From the cell containing the given text, extract its center point as [X, Y] coordinate. 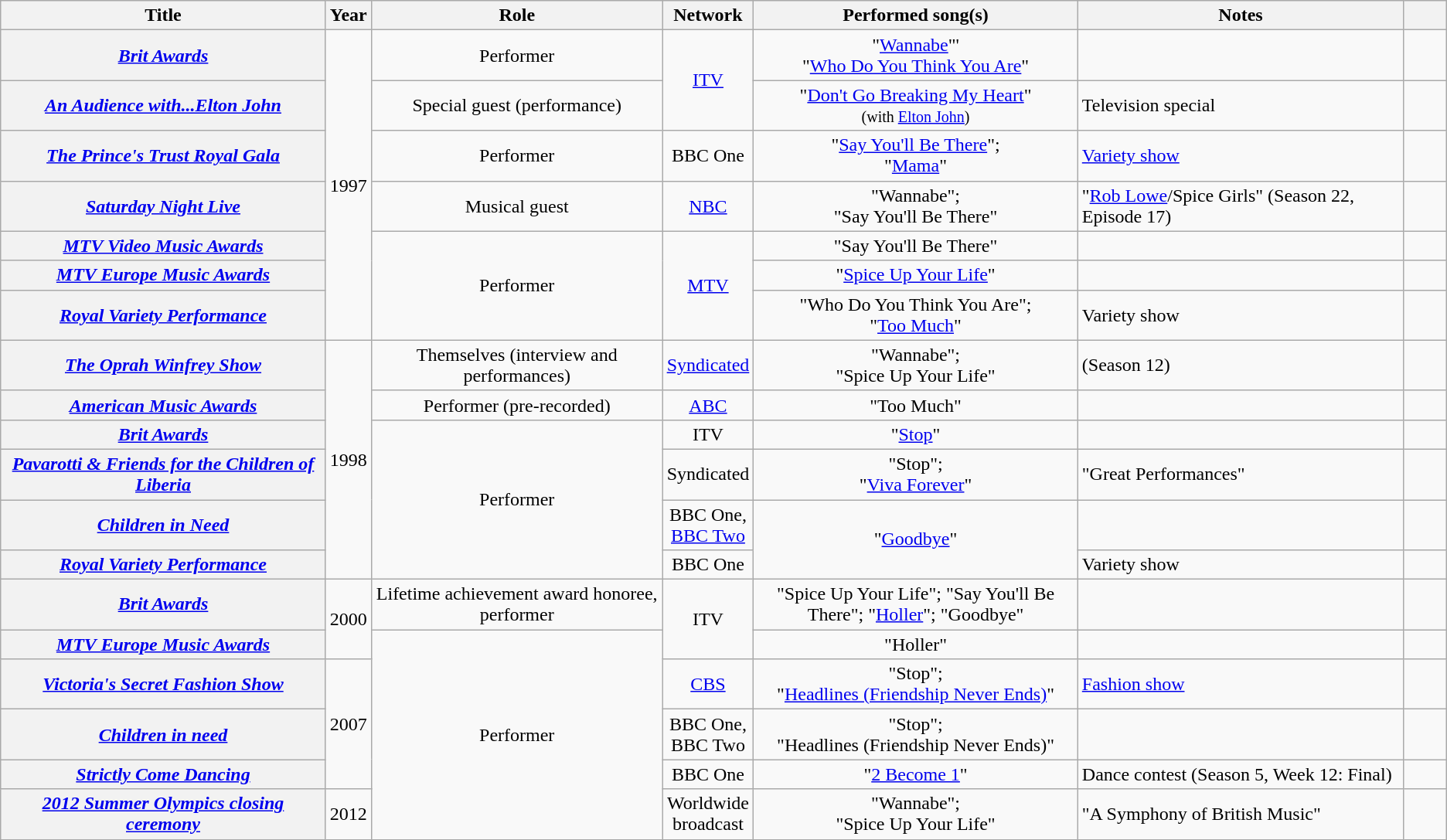
The Prince's Trust Royal Gala [164, 156]
Television special [1240, 105]
Worldwide broadcast [708, 814]
Special guest (performance) [516, 105]
Pavarotti & Friends for the Children of Liberia [164, 474]
Year [348, 15]
"Goodbye" [915, 539]
Saturday Night Live [164, 206]
The Oprah Winfrey Show [164, 365]
Victoria's Secret Fashion Show [164, 685]
Notes [1240, 15]
"Stop" [915, 434]
Performed song(s) [915, 15]
CBS [708, 685]
"Stop";"Viva Forever" [915, 474]
Children in Need [164, 524]
NBC [708, 206]
2007 [348, 724]
Musical guest [516, 206]
Performer (pre-recorded) [516, 405]
"Rob Lowe/Spice Girls" (Season 22, Episode 17) [1240, 206]
Lifetime achievement award honoree, performer [516, 604]
(Season 12) [1240, 365]
"Who Do You Think You Are";"Too Much" [915, 315]
"Wannabe"'"Who Do You Think You Are" [915, 56]
2012 Summer Olympics closing ceremony [164, 814]
"Holler" [915, 644]
2000 [348, 620]
American Music Awards [164, 405]
1997 [348, 185]
"Spice Up Your Life"; "Say You'll Be There"; "Holler"; "Goodbye" [915, 604]
Strictly Come Dancing [164, 774]
"Great Performances" [1240, 474]
An Audience with...Elton John [164, 105]
MTV Video Music Awards [164, 246]
"Say You'll Be There";"Mama" [915, 156]
Themselves (interview and performances) [516, 365]
"Wannabe";"Say You'll Be There" [915, 206]
MTV [708, 286]
"Don't Go Breaking My Heart"(with Elton John) [915, 105]
2012 [348, 814]
Network [708, 15]
Fashion show [1240, 685]
Dance contest (Season 5, Week 12: Final) [1240, 774]
1998 [348, 459]
ABC [708, 405]
"Too Much" [915, 405]
"Spice Up Your Life" [915, 275]
Title [164, 15]
"2 Become 1" [915, 774]
"Say You'll Be There" [915, 246]
Role [516, 15]
"A Symphony of British Music" [1240, 814]
Children in need [164, 734]
